Determine the (x, y) coordinate at the center of the cell enclosing the given text.  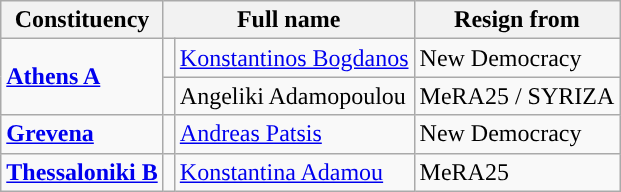
Athens A (82, 77)
Angeliki Adamopoulou (294, 96)
Constituency (82, 20)
Konstantina Adamou (294, 172)
Grevena (82, 134)
Thessaloniki B (82, 172)
MeRA25 / SYRIZA (517, 96)
Konstantinos Bogdanos (294, 58)
MeRA25 (517, 172)
Full name (288, 20)
Resign from (517, 20)
Andreas Patsis (294, 134)
